Search for the cell housing the specified text and yield its [X, Y] center coordinate. 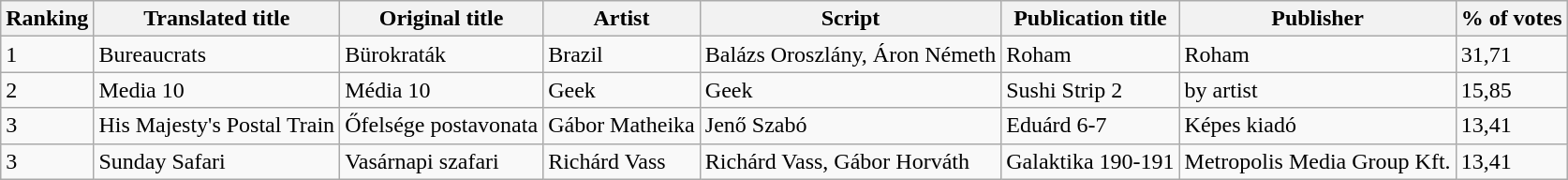
Script [851, 19]
Publisher [1317, 19]
Balázs Oroszlány, Áron Németh [851, 54]
His Majesty's Postal Train [217, 126]
Ranking [47, 19]
Media 10 [217, 90]
Képes kiadó [1317, 126]
Publication title [1090, 19]
Vasárnapi szafari [442, 161]
Richárd Vass, Gábor Horváth [851, 161]
Sunday Safari [217, 161]
Jenő Szabó [851, 126]
Eduárd 6-7 [1090, 126]
by artist [1317, 90]
Bürokraták [442, 54]
Artist [622, 19]
Metropolis Media Group Kft. [1317, 161]
Richárd Vass [622, 161]
Bureaucrats [217, 54]
Sushi Strip 2 [1090, 90]
Média 10 [442, 90]
% of votes [1512, 19]
31,71 [1512, 54]
Brazil [622, 54]
Galaktika 190-191 [1090, 161]
Translated title [217, 19]
Őfelsége postavonata [442, 126]
Original title [442, 19]
15,85 [1512, 90]
Gábor Matheika [622, 126]
1 [47, 54]
2 [47, 90]
